Determine the (x, y) coordinate at the center of the cell enclosing the given text.  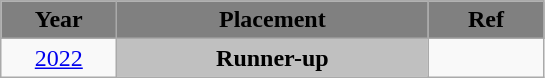
2022 (59, 58)
Ref (486, 20)
Year (59, 20)
Placement (272, 20)
Runner-up (272, 58)
